For the text-containing cell, return its midpoint in (X, Y) coordinate format. 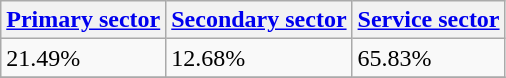
12.68% (259, 58)
65.83% (428, 58)
Service sector (428, 20)
Primary sector (84, 20)
Secondary sector (259, 20)
21.49% (84, 58)
